Locate the cell with the specified text and output its (x, y) center coordinate. 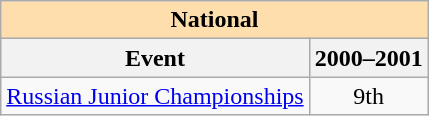
9th (368, 96)
Russian Junior Championships (155, 96)
Event (155, 58)
2000–2001 (368, 58)
National (214, 20)
